Extract the [X, Y] coordinate from the center of the cell holding the provided text.  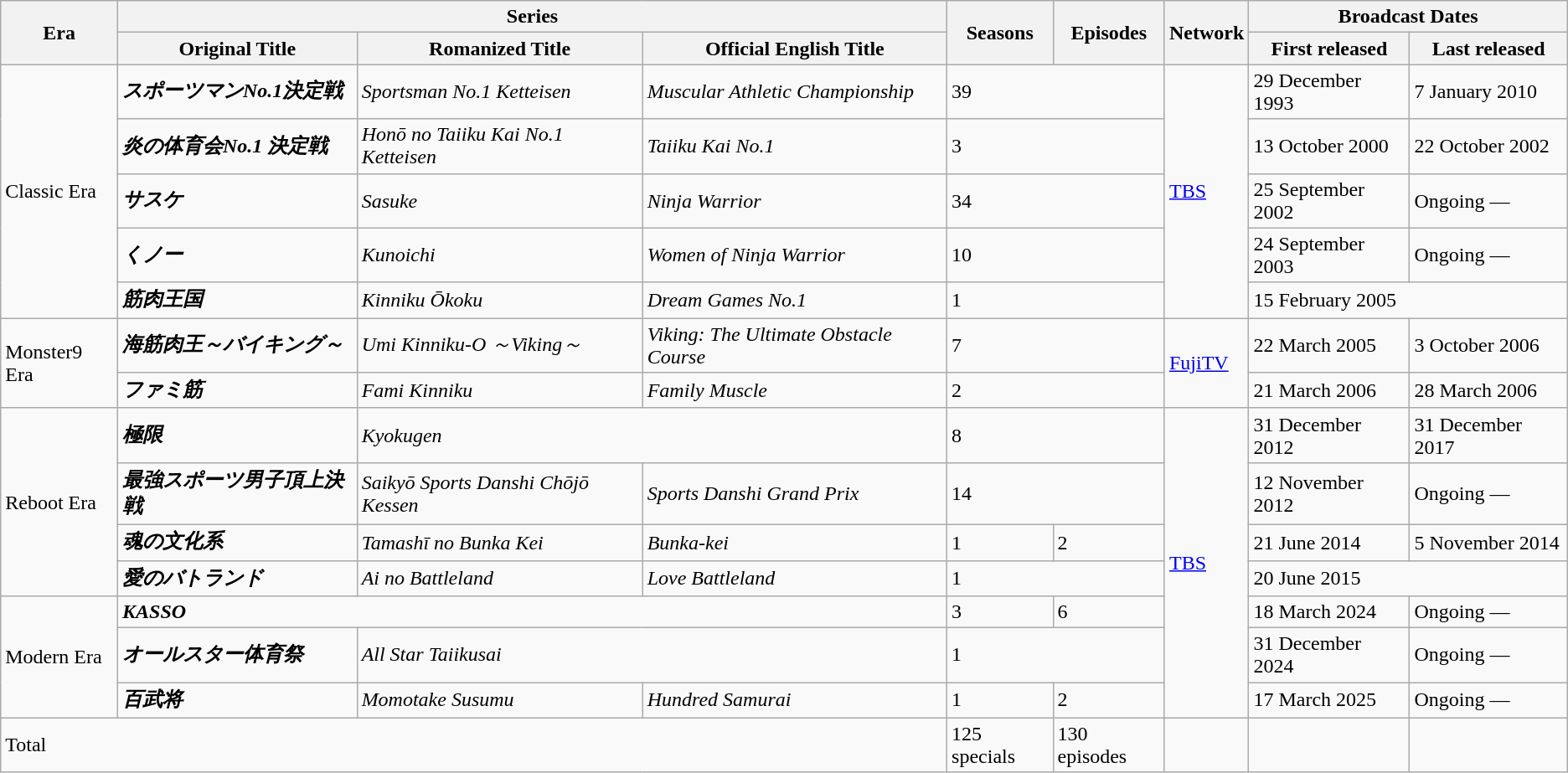
Seasons [1000, 33]
FujiTV [1206, 363]
22 March 2005 [1329, 345]
オールスター体育祭 [237, 655]
サスケ [237, 201]
24 September 2003 [1329, 255]
31 December 2017 [1488, 435]
Classic Era [59, 191]
Viking: The Ultimate Obstacle Course [794, 345]
ファミ筋 [237, 390]
Modern Era [59, 657]
14 [1056, 493]
Taiiku Kai No.1 [794, 146]
Ninja Warrior [794, 201]
7 [1056, 345]
Series [532, 17]
Sports Danshi Grand Prix [794, 493]
Romanized Title [499, 49]
31 December 2012 [1329, 435]
Hundred Samurai [794, 700]
Kyokugen [652, 435]
31 December 2024 [1329, 655]
34 [1056, 201]
スポーツマンNo.1決定戦 [237, 92]
Dream Games No.1 [794, 300]
28 March 2006 [1488, 390]
All Star Taiikusai [652, 655]
Reboot Era [59, 502]
Tamashī no Bunka Kei [499, 543]
125 specials [1000, 745]
10 [1056, 255]
3 October 2006 [1488, 345]
Ai no Battleland [499, 578]
Episodes [1109, 33]
15 February 2005 [1408, 300]
Kinniku Ōkoku [499, 300]
13 October 2000 [1329, 146]
Network [1206, 33]
25 September 2002 [1329, 201]
First released [1329, 49]
Era [59, 33]
筋肉王国 [237, 300]
Last released [1488, 49]
130 episodes [1109, 745]
Broadcast Dates [1408, 17]
7 January 2010 [1488, 92]
Family Muscle [794, 390]
18 March 2024 [1329, 612]
Sportsman No.1 Ketteisen [499, 92]
39 [1056, 92]
くノー [237, 255]
Original Title [237, 49]
21 March 2006 [1329, 390]
8 [1056, 435]
Fami Kinniku [499, 390]
炎の体育会No.1 決定戦 [237, 146]
最強スポーツ男子頂上決戦 [237, 493]
Women of Ninja Warrior [794, 255]
Momotake Susumu [499, 700]
百武将 [237, 700]
極限 [237, 435]
20 June 2015 [1408, 578]
Bunka-kei [794, 543]
Monster9 Era [59, 363]
KASSO [532, 612]
6 [1109, 612]
Sasuke [499, 201]
Umi Kinniku-O ～Viking～ [499, 345]
17 March 2025 [1329, 700]
Official English Title [794, 49]
Saikyō Sports Danshi Chōjō Kessen [499, 493]
Kunoichi [499, 255]
12 November 2012 [1329, 493]
Love Battleland [794, 578]
21 June 2014 [1329, 543]
Muscular Athletic Championship [794, 92]
Honō no Taiiku Kai No.1 Ketteisen [499, 146]
魂の文化系 [237, 543]
22 October 2002 [1488, 146]
Total [474, 745]
海筋肉王～バイキング～ [237, 345]
5 November 2014 [1488, 543]
29 December 1993 [1329, 92]
愛のバトランド [237, 578]
